Extract the [X, Y] coordinate from the center of the cell holding the provided text.  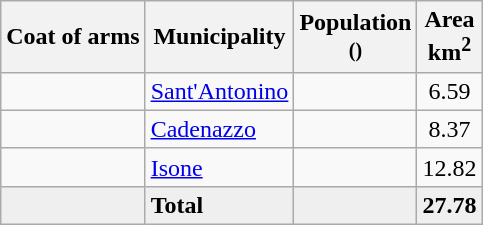
Cadenazzo [220, 129]
Municipality [220, 37]
Isone [220, 167]
Area km2 [450, 37]
8.37 [450, 129]
27.78 [450, 205]
Sant'Antonino [220, 91]
Coat of arms [73, 37]
6.59 [450, 91]
Total [220, 205]
12.82 [450, 167]
Population() [356, 37]
